Return (X, Y) of the center of cell containing provided text 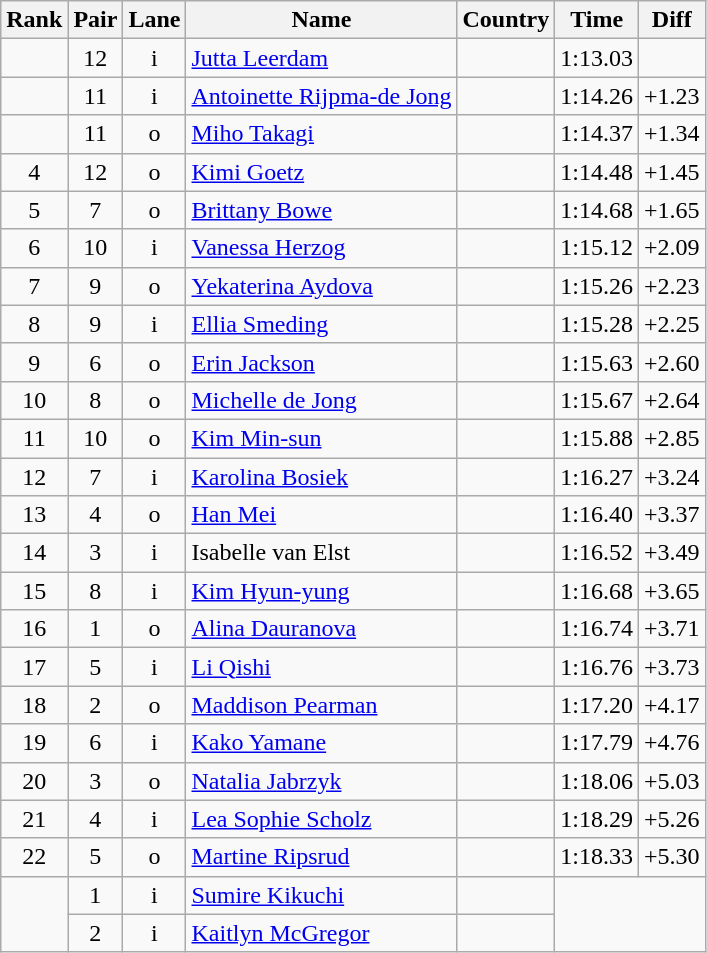
Kimi Goetz (322, 172)
+2.23 (672, 286)
Martine Ripsrud (322, 857)
Kaitlyn McGregor (322, 933)
+5.26 (672, 819)
Lea Sophie Scholz (322, 819)
+1.23 (672, 96)
Miho Takagi (322, 134)
1:14.68 (597, 210)
1:16.76 (597, 667)
+3.65 (672, 591)
1:15.12 (597, 248)
Li Qishi (322, 667)
Rank (34, 20)
Vanessa Herzog (322, 248)
+4.76 (672, 743)
+2.60 (672, 362)
Kim Min-sun (322, 438)
Jutta Leerdam (322, 58)
+5.03 (672, 781)
22 (34, 857)
+1.45 (672, 172)
+2.25 (672, 324)
Ellia Smeding (322, 324)
15 (34, 591)
1:14.48 (597, 172)
1:15.26 (597, 286)
Karolina Bosiek (322, 477)
1:14.37 (597, 134)
Time (597, 20)
13 (34, 515)
+2.85 (672, 438)
Natalia Jabrzyk (322, 781)
Yekaterina Aydova (322, 286)
18 (34, 705)
1:18.33 (597, 857)
+3.71 (672, 629)
Han Mei (322, 515)
1:16.68 (597, 591)
+3.24 (672, 477)
Isabelle van Elst (322, 553)
1:18.29 (597, 819)
Brittany Bowe (322, 210)
Country (506, 20)
+4.17 (672, 705)
1:15.67 (597, 400)
1:16.27 (597, 477)
1:18.06 (597, 781)
Lane (154, 20)
Erin Jackson (322, 362)
20 (34, 781)
+2.64 (672, 400)
1:16.74 (597, 629)
21 (34, 819)
+2.09 (672, 248)
+3.37 (672, 515)
+1.34 (672, 134)
1:15.28 (597, 324)
1:15.63 (597, 362)
1:15.88 (597, 438)
Pair (96, 20)
Kim Hyun-yung (322, 591)
Antoinette Rijpma-de Jong (322, 96)
1:16.40 (597, 515)
Kako Yamane (322, 743)
1:17.20 (597, 705)
1:13.03 (597, 58)
+1.65 (672, 210)
16 (34, 629)
+5.30 (672, 857)
1:16.52 (597, 553)
+3.49 (672, 553)
19 (34, 743)
17 (34, 667)
Sumire Kikuchi (322, 895)
Michelle de Jong (322, 400)
Diff (672, 20)
1:17.79 (597, 743)
1:14.26 (597, 96)
Maddison Pearman (322, 705)
Name (322, 20)
Alina Dauranova (322, 629)
+3.73 (672, 667)
14 (34, 553)
